Scan for the cell matching the given text and deliver its (x, y) coordinate at center. 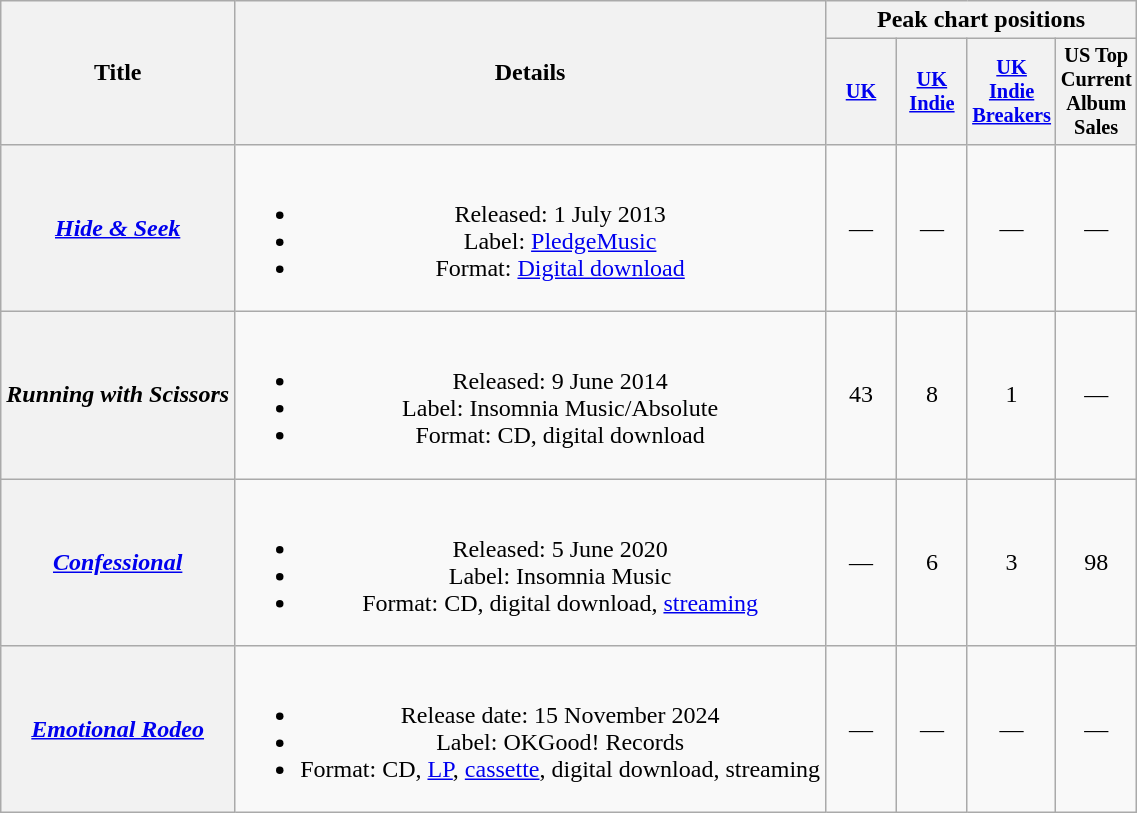
Running with Scissors (118, 396)
Details (530, 73)
UK Indie (932, 92)
Hide & Seek (118, 228)
Released: 5 June 2020Label: Insomnia MusicFormat: CD, digital download, streaming (530, 562)
Released: 1 July 2013Label: PledgeMusicFormat: Digital download (530, 228)
UK (862, 92)
3 (1012, 562)
1 (1012, 396)
6 (932, 562)
Confessional (118, 562)
Release date: 15 November 2024Label: OKGood! RecordsFormat: CD, LP, cassette, digital download, streaming (530, 730)
Emotional Rodeo (118, 730)
Title (118, 73)
8 (932, 396)
Peak chart positions (982, 20)
US Top Current Album Sales (1096, 92)
Released: 9 June 2014Label: Insomnia Music/AbsoluteFormat: CD, digital download (530, 396)
43 (862, 396)
98 (1096, 562)
UK Indie Breakers (1012, 92)
